Detect which cell encompasses the target text, then output its (x, y) center coordinate. 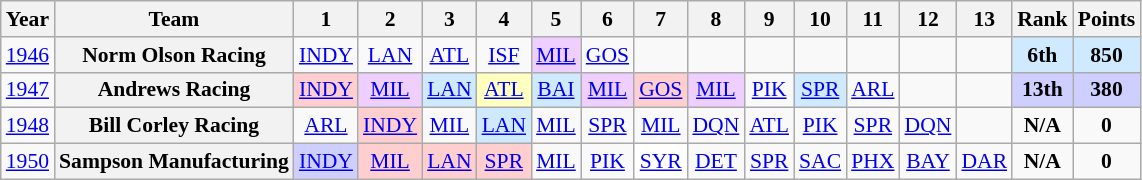
5 (556, 19)
13th (1042, 90)
Rank (1042, 19)
6 (608, 19)
SYR (660, 162)
380 (1107, 90)
7 (660, 19)
1946 (28, 55)
1950 (28, 162)
12 (928, 19)
4 (504, 19)
ISF (504, 55)
PHX (872, 162)
Team (174, 19)
11 (872, 19)
6th (1042, 55)
3 (449, 19)
2 (390, 19)
10 (820, 19)
Bill Corley Racing (174, 126)
8 (716, 19)
DAR (984, 162)
Sampson Manufacturing (174, 162)
SAC (820, 162)
9 (769, 19)
Points (1107, 19)
Norm Olson Racing (174, 55)
DET (716, 162)
1947 (28, 90)
1 (326, 19)
Andrews Racing (174, 90)
Year (28, 19)
BAI (556, 90)
BAY (928, 162)
850 (1107, 55)
13 (984, 19)
1948 (28, 126)
